Locate the cell with the specified text and output its (X, Y) center coordinate. 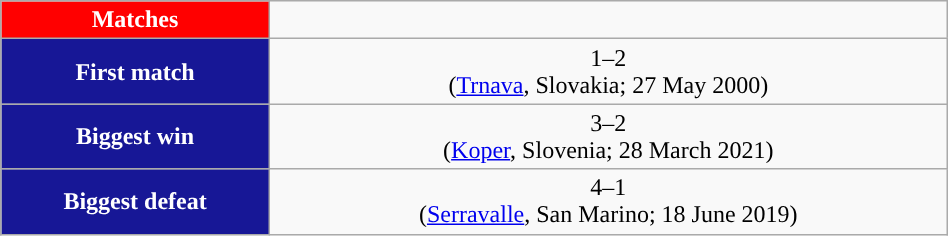
Matches (136, 20)
First match (136, 72)
4–1 (Serravalle, San Marino; 18 June 2019) (608, 202)
Biggest win (136, 136)
3–2 (Koper, Slovenia; 28 March 2021) (608, 136)
1–2 (Trnava, Slovakia; 27 May 2000) (608, 72)
Biggest defeat (136, 202)
